Detect which cell encompasses the target text, then output its [X, Y] center coordinate. 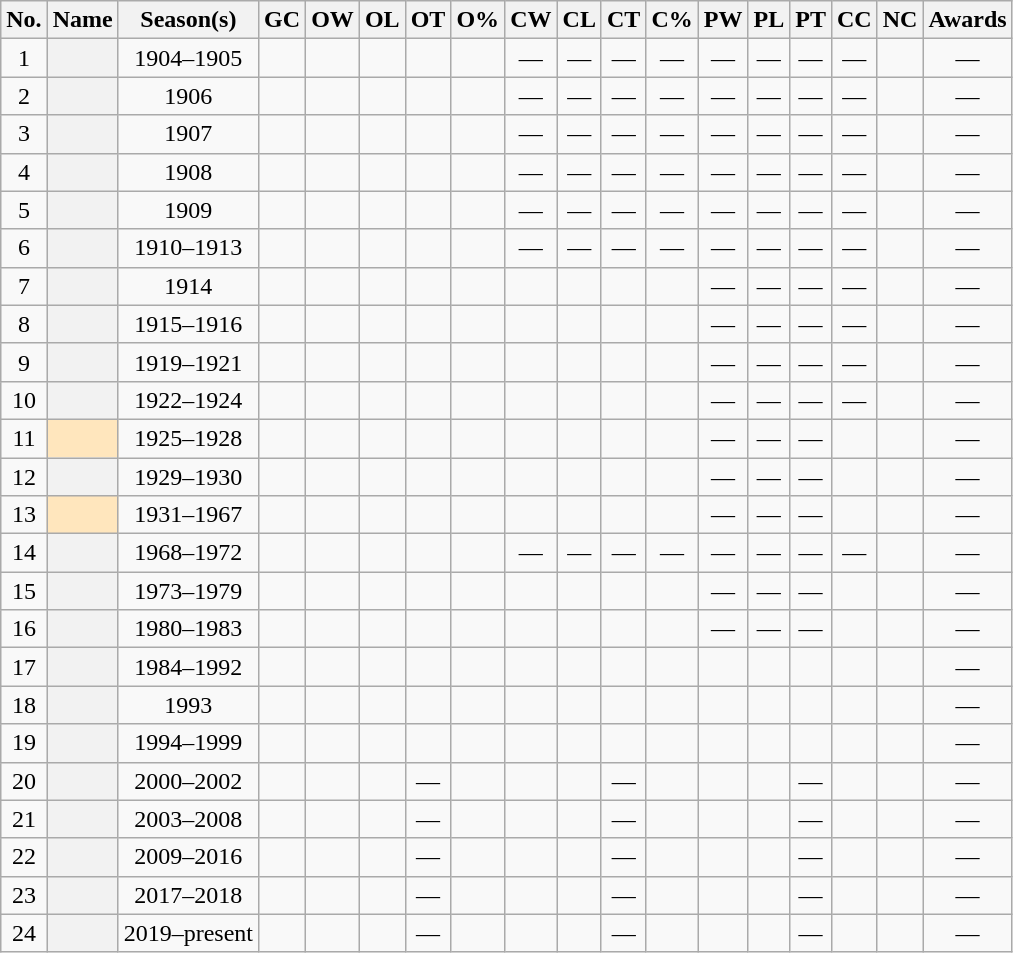
1909 [188, 210]
2003–2008 [188, 819]
7 [24, 286]
22 [24, 857]
CT [623, 20]
1908 [188, 172]
1910–1913 [188, 248]
1929–1930 [188, 477]
1968–1972 [188, 553]
PT [811, 20]
1919–1921 [188, 362]
2009–2016 [188, 857]
1980–1983 [188, 629]
1925–1928 [188, 438]
1904–1905 [188, 58]
8 [24, 324]
1 [24, 58]
2 [24, 96]
OW [333, 20]
13 [24, 515]
9 [24, 362]
OL [382, 20]
3 [24, 134]
6 [24, 248]
1931–1967 [188, 515]
2000–2002 [188, 781]
5 [24, 210]
4 [24, 172]
1915–1916 [188, 324]
Awards [968, 20]
14 [24, 553]
1973–1979 [188, 591]
No. [24, 20]
11 [24, 438]
1994–1999 [188, 743]
10 [24, 400]
24 [24, 933]
18 [24, 705]
1984–1992 [188, 667]
1993 [188, 705]
16 [24, 629]
1922–1924 [188, 400]
OT [428, 20]
O% [478, 20]
2017–2018 [188, 895]
1914 [188, 286]
15 [24, 591]
1907 [188, 134]
12 [24, 477]
20 [24, 781]
Season(s) [188, 20]
CC [854, 20]
GC [282, 20]
1906 [188, 96]
2019–present [188, 933]
17 [24, 667]
NC [900, 20]
21 [24, 819]
19 [24, 743]
CW [531, 20]
C% [672, 20]
PW [723, 20]
Name [82, 20]
CL [579, 20]
PL [769, 20]
23 [24, 895]
